Search for the cell housing the specified text and yield its (X, Y) center coordinate. 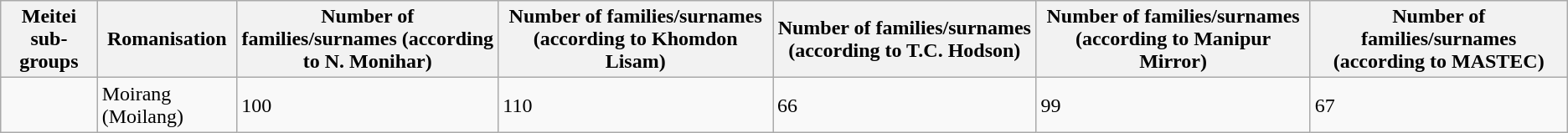
66 (905, 105)
100 (368, 105)
Meitei sub-groups (49, 39)
Number of families/surnames (according to Khomdon Lisam) (636, 39)
Number of families/surnames (according to N. Monihar) (368, 39)
67 (1439, 105)
Romanisation (168, 39)
Number of families/surnames (according to T.C. Hodson) (905, 39)
110 (636, 105)
Number of families/surnames (according to MASTEC) (1439, 39)
Moirang (Moilang) (168, 105)
99 (1173, 105)
Number of families/surnames (according to Manipur Mirror) (1173, 39)
